From the cell containing the given text, extract its center point as (x, y) coordinate. 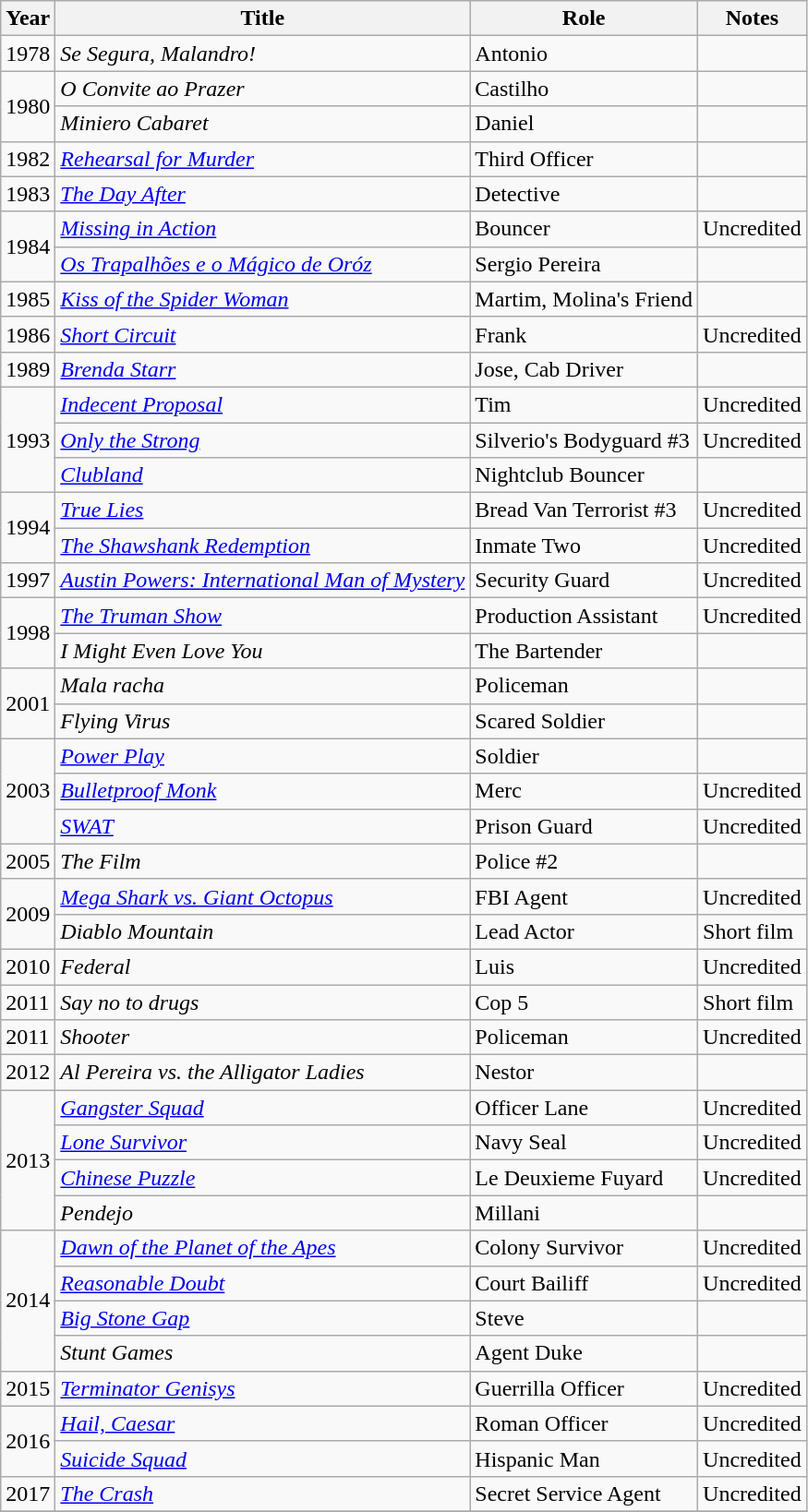
Police #2 (584, 861)
Mala racha (262, 686)
1994 (28, 528)
Antonio (584, 54)
Al Pereira vs. the Alligator Ladies (262, 1073)
Kiss of the Spider Woman (262, 299)
2005 (28, 861)
Nightclub Bouncer (584, 475)
Notes (753, 18)
Gangster Squad (262, 1108)
Diablo Mountain (262, 931)
2003 (28, 791)
Federal (262, 966)
Clubland (262, 475)
Rehearsal for Murder (262, 159)
The Crash (262, 1494)
Frank (584, 334)
2015 (28, 1388)
Austin Powers: International Man of Mystery (262, 581)
Jose, Cab Driver (584, 369)
Third Officer (584, 159)
2016 (28, 1441)
Le Deuxieme Fuyard (584, 1178)
The Truman Show (262, 616)
Nestor (584, 1073)
Bread Van Terrorist #3 (584, 510)
Colony Survivor (584, 1248)
1980 (28, 106)
The Day After (262, 194)
Flying Virus (262, 721)
1982 (28, 159)
Say no to drugs (262, 1002)
Os Trapalhões e o Mágico de Oróz (262, 264)
Tim (584, 404)
Luis (584, 966)
Se Segura, Malandro! (262, 54)
1993 (28, 439)
Bulletproof Monk (262, 791)
True Lies (262, 510)
Agent Duke (584, 1353)
Title (262, 18)
Hail, Caesar (262, 1423)
Suicide Squad (262, 1458)
2009 (28, 914)
Dawn of the Planet of the Apes (262, 1248)
Chinese Puzzle (262, 1178)
Mega Shark vs. Giant Octopus (262, 896)
Soldier (584, 756)
SWAT (262, 826)
Navy Seal (584, 1143)
Role (584, 18)
2001 (28, 703)
Inmate Two (584, 546)
1978 (28, 54)
Silverio's Bodyguard #3 (584, 440)
Officer Lane (584, 1108)
1985 (28, 299)
Short Circuit (262, 334)
Indecent Proposal (262, 404)
Court Bailiff (584, 1283)
Only the Strong (262, 440)
Guerrilla Officer (584, 1388)
Miniero Cabaret (262, 124)
2017 (28, 1494)
Prison Guard (584, 826)
Martim, Molina's Friend (584, 299)
Scared Soldier (584, 721)
1984 (28, 246)
Cop 5 (584, 1002)
Hispanic Man (584, 1458)
Steve (584, 1318)
I Might Even Love You (262, 651)
1986 (28, 334)
Castilho (584, 89)
Big Stone Gap (262, 1318)
Production Assistant (584, 616)
Bouncer (584, 229)
Lone Survivor (262, 1143)
2013 (28, 1160)
Lead Actor (584, 931)
Shooter (262, 1038)
Stunt Games (262, 1353)
1983 (28, 194)
FBI Agent (584, 896)
The Shawshank Redemption (262, 546)
Reasonable Doubt (262, 1283)
Merc (584, 791)
Roman Officer (584, 1423)
2014 (28, 1301)
2012 (28, 1073)
The Film (262, 861)
Power Play (262, 756)
Pendejo (262, 1213)
Year (28, 18)
Security Guard (584, 581)
Millani (584, 1213)
The Bartender (584, 651)
1997 (28, 581)
Missing in Action (262, 229)
Sergio Pereira (584, 264)
Secret Service Agent (584, 1494)
Detective (584, 194)
1989 (28, 369)
2010 (28, 966)
O Convite ao Prazer (262, 89)
Terminator Genisys (262, 1388)
Daniel (584, 124)
Brenda Starr (262, 369)
1998 (28, 633)
